From the cell containing the given text, extract its center point as [X, Y] coordinate. 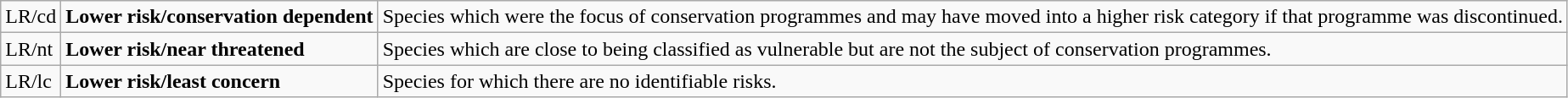
LR/cd [31, 17]
Lower risk/conservation dependent [219, 17]
Species which are close to being classified as vulnerable but are not the subject of conservation programmes. [973, 49]
Lower risk/least concern [219, 81]
LR/lc [31, 81]
LR/nt [31, 49]
Species which were the focus of conservation programmes and may have moved into a higher risk category if that programme was discontinued. [973, 17]
Lower risk/near threatened [219, 49]
Species for which there are no identifiable risks. [973, 81]
